Detect which cell encompasses the target text, then output its [X, Y] center coordinate. 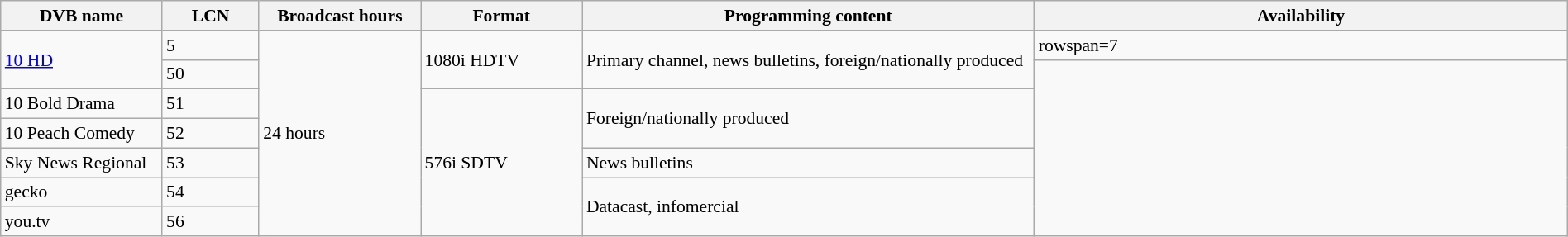
54 [210, 192]
Format [501, 16]
5 [210, 45]
Datacast, infomercial [809, 206]
LCN [210, 16]
gecko [81, 192]
Foreign/nationally produced [809, 119]
53 [210, 163]
56 [210, 222]
10 HD [81, 59]
Sky News Regional [81, 163]
50 [210, 74]
Broadcast hours [339, 16]
52 [210, 134]
Availability [1302, 16]
you.tv [81, 222]
rowspan=7 [1302, 45]
10 Bold Drama [81, 104]
Programming content [809, 16]
DVB name [81, 16]
1080i HDTV [501, 59]
Primary channel, news bulletins, foreign/nationally produced [809, 59]
10 Peach Comedy [81, 134]
51 [210, 104]
24 hours [339, 134]
576i SDTV [501, 163]
News bulletins [809, 163]
